Return the (x, y) coordinate for the center point of the cell that contains the specified text.  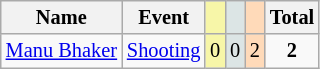
Manu Bhaker (62, 51)
Event (164, 17)
Shooting (164, 51)
Total (292, 17)
Name (62, 17)
